Pinpoint the cell where the given text exists, returning its (X, Y) midpoint coordinate. 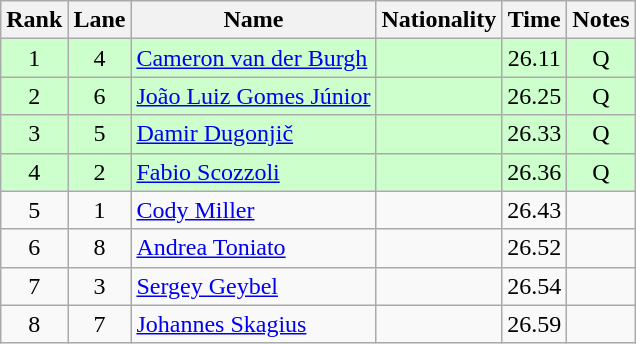
João Luiz Gomes Júnior (254, 96)
26.52 (534, 248)
26.36 (534, 172)
Sergey Geybel (254, 286)
Rank (34, 20)
Name (254, 20)
26.54 (534, 286)
Fabio Scozzoli (254, 172)
26.43 (534, 210)
Cody Miller (254, 210)
Nationality (439, 20)
Damir Dugonjič (254, 134)
26.33 (534, 134)
Andrea Toniato (254, 248)
Lane (100, 20)
26.11 (534, 58)
Johannes Skagius (254, 324)
26.25 (534, 96)
Cameron van der Burgh (254, 58)
26.59 (534, 324)
Time (534, 20)
Notes (601, 20)
